Return (x, y) of the center of cell containing provided text 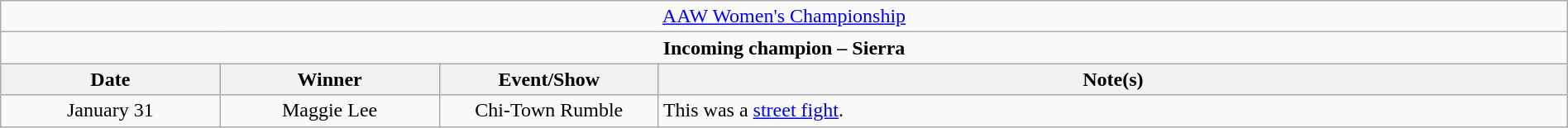
Maggie Lee (329, 111)
Incoming champion – Sierra (784, 48)
Event/Show (549, 79)
AAW Women's Championship (784, 17)
Date (111, 79)
Chi-Town Rumble (549, 111)
Note(s) (1113, 79)
This was a street fight. (1113, 111)
January 31 (111, 111)
Winner (329, 79)
